Pinpoint the cell where the given text exists, returning its (x, y) midpoint coordinate. 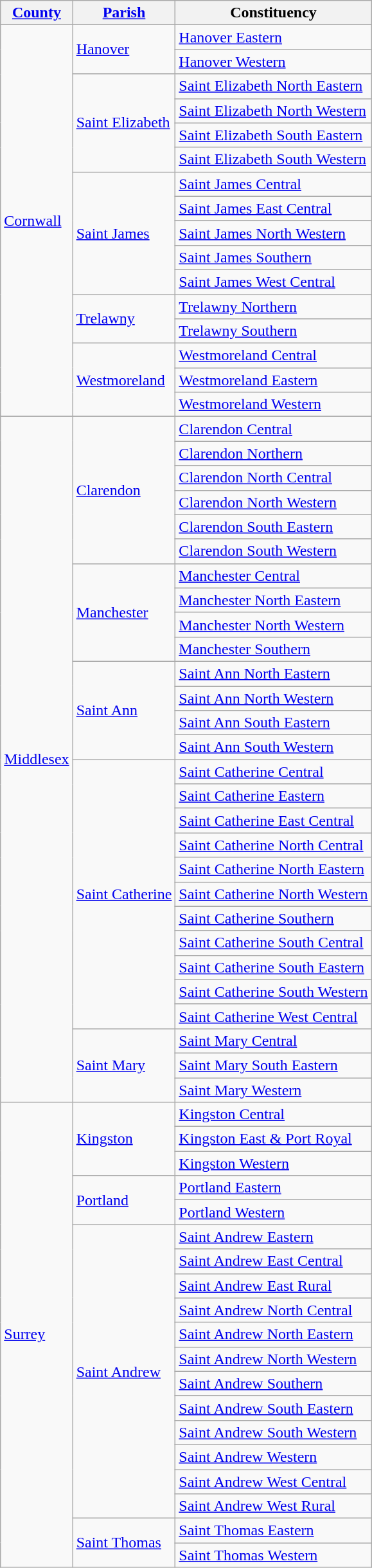
Surrey (37, 1335)
Westmoreland Western (274, 405)
Westmoreland (124, 380)
Saint Andrew North Central (274, 1310)
Clarendon South Western (274, 551)
Manchester Central (274, 576)
Saint Catherine East Central (274, 821)
Portland Eastern (274, 1188)
Clarendon North Central (274, 478)
Middlesex (37, 760)
Saint Elizabeth South Western (274, 160)
Saint Andrew (124, 1371)
Saint James West Central (274, 282)
Manchester North Eastern (274, 600)
Saint Catherine Central (274, 772)
Westmoreland Central (274, 356)
Clarendon South Eastern (274, 527)
Saint Catherine North Central (274, 845)
Saint Mary Central (274, 1041)
Saint Andrew Western (274, 1457)
Kingston East & Port Royal (274, 1139)
Saint Andrew West Rural (274, 1506)
Saint Ann (124, 710)
Manchester (124, 612)
Saint James Central (274, 184)
Cornwall (37, 221)
Saint Ann South Western (274, 747)
Saint Elizabeth South Eastern (274, 135)
Saint Mary (124, 1065)
Saint Andrew North Western (274, 1359)
Saint Andrew West Central (274, 1481)
Saint Andrew North Eastern (274, 1335)
Saint Thomas (124, 1543)
Kingston (124, 1139)
Saint Catherine South Eastern (274, 967)
Clarendon Central (274, 429)
Saint Elizabeth North Western (274, 111)
Kingston Central (274, 1115)
Saint James Southern (274, 257)
Portland (124, 1200)
Saint Catherine Southern (274, 918)
County (37, 13)
Saint Thomas Eastern (274, 1531)
Saint Mary South Eastern (274, 1065)
Clarendon North Western (274, 502)
Trelawny Southern (274, 331)
Saint Catherine Eastern (274, 796)
Parish (124, 13)
Saint Ann South Eastern (274, 723)
Saint Elizabeth North Eastern (274, 86)
Westmoreland Eastern (274, 380)
Saint James East Central (274, 208)
Clarendon Northern (274, 453)
Saint Andrew South Eastern (274, 1408)
Saint Catherine North Western (274, 894)
Manchester Southern (274, 649)
Kingston Western (274, 1163)
Hanover (124, 50)
Saint Catherine South Western (274, 992)
Saint Ann North Eastern (274, 673)
Saint James (124, 233)
Saint Ann North Western (274, 698)
Saint Thomas Western (274, 1555)
Saint Catherine North Eastern (274, 870)
Saint Andrew East Rural (274, 1286)
Saint Andrew East Central (274, 1261)
Saint James North Western (274, 233)
Hanover Western (274, 62)
Constituency (274, 13)
Hanover Eastern (274, 37)
Saint Catherine South Central (274, 943)
Saint Andrew South Western (274, 1432)
Saint Andrew Eastern (274, 1237)
Saint Elizabeth (124, 123)
Saint Catherine West Central (274, 1016)
Portland Western (274, 1212)
Clarendon (124, 490)
Saint Catherine (124, 894)
Saint Mary Western (274, 1090)
Trelawny (124, 319)
Manchester North Western (274, 624)
Trelawny Northern (274, 307)
Saint Andrew Southern (274, 1383)
